Extract the (x, y) coordinate from the center of the cell holding the provided text.  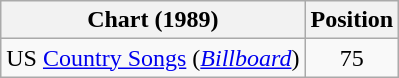
US Country Songs (Billboard) (153, 58)
Position (352, 20)
75 (352, 58)
Chart (1989) (153, 20)
